For the text-containing cell, return its midpoint in [X, Y] coordinate format. 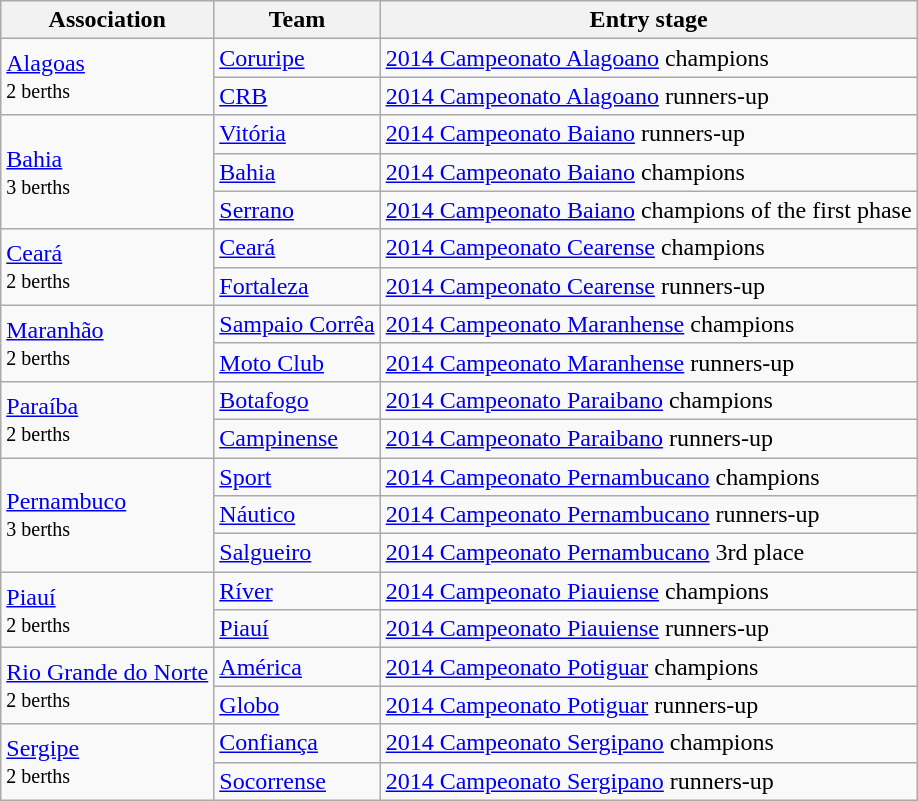
CRB [297, 96]
Bahia [297, 172]
2014 Campeonato Sergipano champions [648, 743]
Entry stage [648, 20]
2014 Campeonato Cearense runners-up [648, 286]
2014 Campeonato Piauiense champions [648, 591]
Vitória [297, 134]
2014 Campeonato Maranhense champions [648, 324]
Piauí2 berths [108, 610]
Moto Club [297, 362]
2014 Campeonato Alagoano runners-up [648, 96]
Campinense [297, 438]
Paraíba2 berths [108, 419]
Botafogo [297, 400]
2014 Campeonato Alagoano champions [648, 58]
Fortaleza [297, 286]
Globo [297, 705]
Ceará [297, 248]
Serrano [297, 210]
2014 Campeonato Baiano champions of the first phase [648, 210]
2014 Campeonato Maranhense runners-up [648, 362]
2014 Campeonato Sergipano runners-up [648, 781]
Salgueiro [297, 553]
2014 Campeonato Potiguar runners-up [648, 705]
Pernambuco3 berths [108, 515]
2014 Campeonato Paraibano champions [648, 400]
2014 Campeonato Baiano runners-up [648, 134]
Association [108, 20]
2014 Campeonato Cearense champions [648, 248]
Maranhão2 berths [108, 343]
2014 Campeonato Paraibano runners-up [648, 438]
América [297, 667]
2014 Campeonato Pernambucano runners-up [648, 515]
2014 Campeonato Potiguar champions [648, 667]
Socorrense [297, 781]
2014 Campeonato Pernambucano champions [648, 477]
Sampaio Corrêa [297, 324]
Ceará2 berths [108, 267]
Team [297, 20]
2014 Campeonato Pernambucano 3rd place [648, 553]
Confiança [297, 743]
Rio Grande do Norte2 berths [108, 686]
Ríver [297, 591]
Sergipe2 berths [108, 762]
Piauí [297, 629]
Náutico [297, 515]
2014 Campeonato Baiano champions [648, 172]
Sport [297, 477]
Bahia3 berths [108, 172]
2014 Campeonato Piauiense runners-up [648, 629]
Alagoas2 berths [108, 77]
Coruripe [297, 58]
